Detect which cell encompasses the target text, then output its (X, Y) center coordinate. 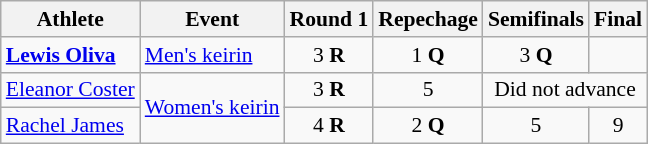
2 Q (428, 126)
9 (618, 126)
Event (212, 19)
Repechage (428, 19)
Women's keirin (212, 108)
Final (618, 19)
3 Q (536, 55)
Athlete (70, 19)
Rachel James (70, 126)
4 R (330, 126)
Lewis Oliva (70, 55)
1 Q (428, 55)
Did not advance (565, 90)
Round 1 (330, 19)
Eleanor Coster (70, 90)
Semifinals (536, 19)
Men's keirin (212, 55)
